Scan for the cell matching the given text and deliver its (X, Y) coordinate at center. 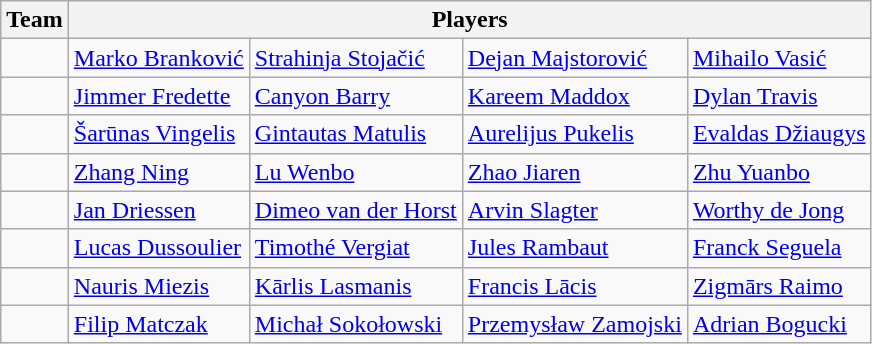
Nauris Miezis (158, 286)
Zhu Yuanbo (779, 172)
Dejan Majstorović (574, 58)
Lu Wenbo (356, 172)
Zhao Jiaren (574, 172)
Aurelijus Pukelis (574, 134)
Jimmer Fredette (158, 96)
Dimeo van der Horst (356, 210)
Canyon Barry (356, 96)
Šarūnas Vingelis (158, 134)
Mihailo Vasić (779, 58)
Jan Driessen (158, 210)
Evaldas Džiaugys (779, 134)
Jules Rambaut (574, 248)
Worthy de Jong (779, 210)
Arvin Slagter (574, 210)
Adrian Bogucki (779, 324)
Zhang Ning (158, 172)
Dylan Travis (779, 96)
Gintautas Matulis (356, 134)
Michał Sokołowski (356, 324)
Players (470, 20)
Team (35, 20)
Przemysław Zamojski (574, 324)
Zigmārs Raimo (779, 286)
Strahinja Stojačić (356, 58)
Franck Seguela (779, 248)
Kareem Maddox (574, 96)
Marko Branković (158, 58)
Timothé Vergiat (356, 248)
Francis Lācis (574, 286)
Kārlis Lasmanis (356, 286)
Filip Matczak (158, 324)
Lucas Dussoulier (158, 248)
